Extract the [x, y] coordinate from the center of the cell holding the provided text.  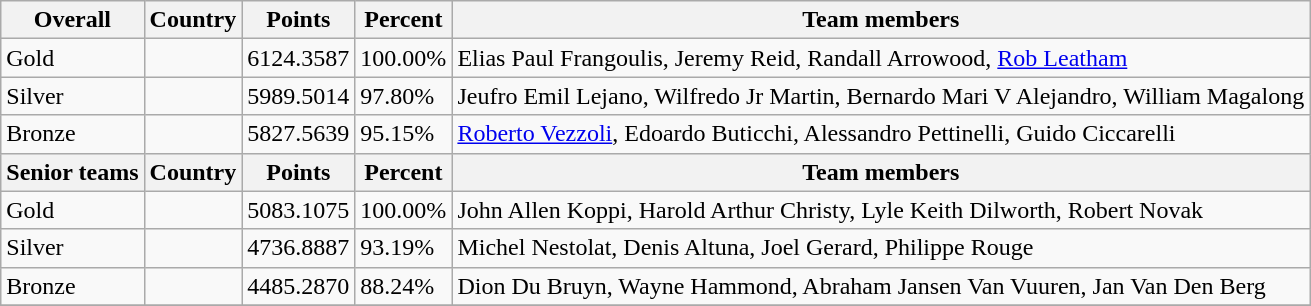
John Allen Koppi, Harold Arthur Christy, Lyle Keith Dilworth, Robert Novak [881, 210]
Senior teams [72, 172]
Elias Paul Frangoulis, Jeremy Reid, Randall Arrowood, Rob Leatham [881, 58]
97.80% [404, 96]
93.19% [404, 248]
4485.2870 [298, 286]
5989.5014 [298, 96]
88.24% [404, 286]
Michel Nestolat, Denis Altuna, Joel Gerard, Philippe Rouge [881, 248]
5083.1075 [298, 210]
4736.8887 [298, 248]
6124.3587 [298, 58]
Overall [72, 20]
5827.5639 [298, 134]
Roberto Vezzoli, Edoardo Buticchi, Alessandro Pettinelli, Guido Ciccarelli [881, 134]
Dion Du Bruyn, Wayne Hammond, Abraham Jansen Van Vuuren, Jan Van Den Berg [881, 286]
Jeufro Emil Lejano, Wilfredo Jr Martin, Bernardo Mari V Alejandro, William Magalong [881, 96]
95.15% [404, 134]
